Output the [X, Y] coordinate of the center of the cell containing the given text.  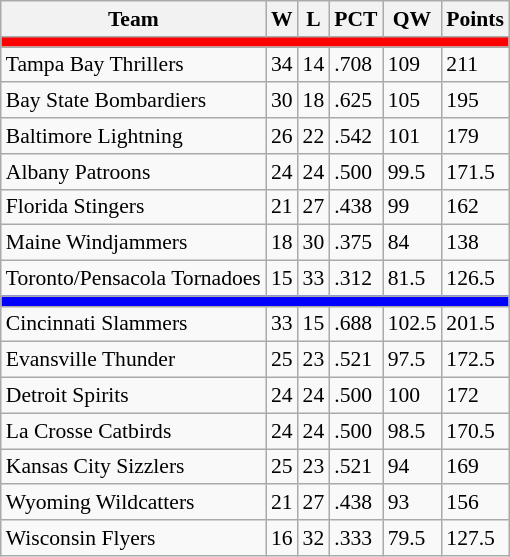
127.5 [475, 538]
105 [412, 101]
Tampa Bay Thrillers [134, 65]
L [314, 19]
170.5 [475, 431]
171.5 [475, 172]
14 [314, 65]
98.5 [412, 431]
172 [475, 396]
79.5 [412, 538]
W [282, 19]
QW [412, 19]
99 [412, 207]
Albany Patroons [134, 172]
172.5 [475, 360]
195 [475, 101]
84 [412, 243]
Wyoming Wildcatters [134, 503]
Team [134, 19]
32 [314, 538]
156 [475, 503]
94 [412, 467]
81.5 [412, 279]
.542 [356, 136]
.333 [356, 538]
.625 [356, 101]
97.5 [412, 360]
Evansville Thunder [134, 360]
126.5 [475, 279]
Maine Windjammers [134, 243]
22 [314, 136]
179 [475, 136]
Cincinnati Slammers [134, 324]
211 [475, 65]
Baltimore Lightning [134, 136]
La Crosse Catbirds [134, 431]
93 [412, 503]
Florida Stingers [134, 207]
Kansas City Sizzlers [134, 467]
99.5 [412, 172]
201.5 [475, 324]
.312 [356, 279]
Detroit Spirits [134, 396]
.375 [356, 243]
162 [475, 207]
138 [475, 243]
34 [282, 65]
101 [412, 136]
PCT [356, 19]
Toronto/Pensacola Tornadoes [134, 279]
.688 [356, 324]
102.5 [412, 324]
169 [475, 467]
.708 [356, 65]
26 [282, 136]
Bay State Bombardiers [134, 101]
Wisconsin Flyers [134, 538]
109 [412, 65]
100 [412, 396]
Points [475, 19]
16 [282, 538]
